Capture the cell that displays the provided text and extract its [X, Y] central coordinate. 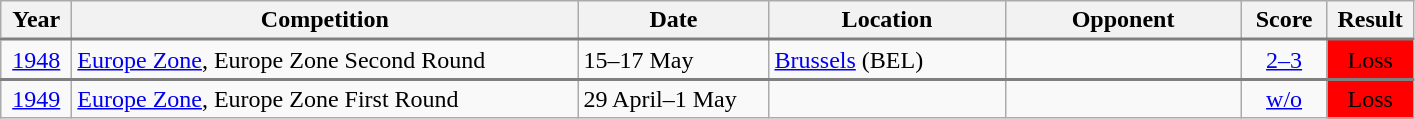
Europe Zone, Europe Zone Second Round [325, 60]
29 April–1 May [674, 98]
Location [887, 20]
1949 [36, 98]
1948 [36, 60]
15–17 May [674, 60]
Europe Zone, Europe Zone First Round [325, 98]
2–3 [1284, 60]
Result [1370, 20]
Competition [325, 20]
Date [674, 20]
Opponent [1123, 20]
Brussels (BEL) [887, 60]
w/o [1284, 98]
Score [1284, 20]
Year [36, 20]
